From the cell containing the given text, extract its center point as (x, y) coordinate. 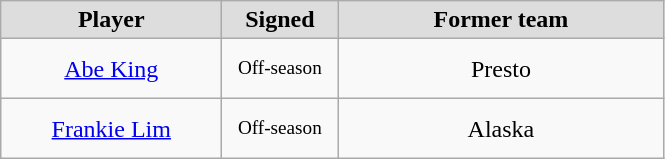
Alaska (501, 129)
Former team (501, 20)
Frankie Lim (112, 129)
Player (112, 20)
Abe King (112, 69)
Presto (501, 69)
Signed (280, 20)
